Find where the given text appears and provide that cell's center as (X, Y) coordinate. 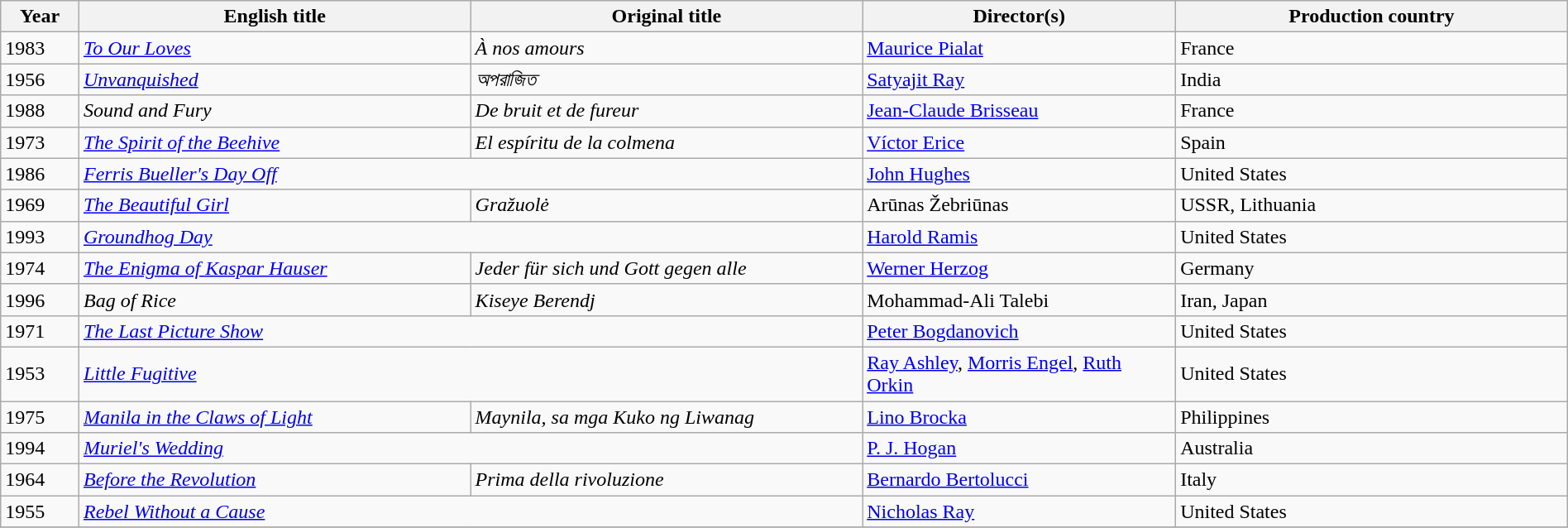
Rebel Without a Cause (470, 511)
1956 (40, 79)
Mohammad-Ali Talebi (1019, 300)
Prima della rivoluzione (667, 480)
Harold Ramis (1019, 237)
The Spirit of the Beehive (275, 142)
Production country (1372, 17)
1953 (40, 374)
To Our Loves (275, 48)
1994 (40, 449)
Ferris Bueller's Day Off (470, 174)
1969 (40, 205)
1955 (40, 511)
Manila in the Claws of Light (275, 416)
Lino Brocka (1019, 416)
India (1372, 79)
Víctor Erice (1019, 142)
USSR, Lithuania (1372, 205)
Australia (1372, 449)
Jeder für sich und Gott gegen alle (667, 268)
1975 (40, 416)
Year (40, 17)
1964 (40, 480)
Ray Ashley, Morris Engel, Ruth Orkin (1019, 374)
The Enigma of Kaspar Hauser (275, 268)
অপরাজিত (667, 79)
Peter Bogdanovich (1019, 331)
Arūnas Žebriūnas (1019, 205)
The Beautiful Girl (275, 205)
Germany (1372, 268)
Unvanquished (275, 79)
1993 (40, 237)
À nos amours (667, 48)
1983 (40, 48)
The Last Picture Show (470, 331)
Gražuolė (667, 205)
El espíritu de la colmena (667, 142)
Bag of Rice (275, 300)
Spain (1372, 142)
1986 (40, 174)
Sound and Fury (275, 111)
Original title (667, 17)
Italy (1372, 480)
1988 (40, 111)
De bruit et de fureur (667, 111)
Maynila, sa mga Kuko ng Liwanag (667, 416)
Groundhog Day (470, 237)
1973 (40, 142)
English title (275, 17)
1971 (40, 331)
Werner Herzog (1019, 268)
Bernardo Bertolucci (1019, 480)
Muriel's Wedding (470, 449)
Kiseye Berendj (667, 300)
Satyajit Ray (1019, 79)
Before the Revolution (275, 480)
Nicholas Ray (1019, 511)
1974 (40, 268)
John Hughes (1019, 174)
Maurice Pialat (1019, 48)
Philippines (1372, 416)
Jean-Claude Brisseau (1019, 111)
P. J. Hogan (1019, 449)
Little Fugitive (470, 374)
Director(s) (1019, 17)
1996 (40, 300)
Iran, Japan (1372, 300)
